Search for the cell housing the specified text and yield its (X, Y) center coordinate. 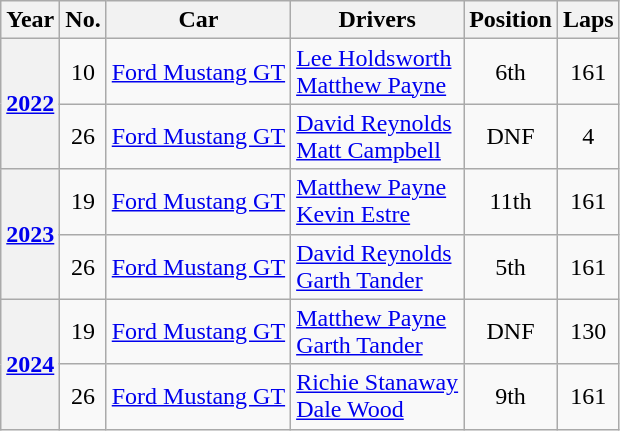
David Reynolds Matt Campbell (378, 136)
10 (83, 72)
5th (511, 266)
Richie Stanaway Dale Wood (378, 396)
9th (511, 396)
Lee Holdsworth Matthew Payne (378, 72)
Laps (588, 20)
Position (511, 20)
Car (198, 20)
2023 (30, 234)
Matthew Payne Garth Tander (378, 332)
Drivers (378, 20)
Matthew Payne Kevin Estre (378, 202)
11th (511, 202)
4 (588, 136)
David Reynolds Garth Tander (378, 266)
No. (83, 20)
2022 (30, 104)
Year (30, 20)
130 (588, 332)
6th (511, 72)
2024 (30, 364)
